Determine the (X, Y) coordinate at the center of the cell enclosing the given text.  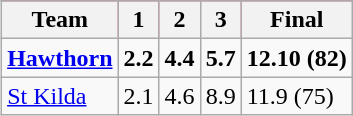
12.10 (82) (296, 58)
St Kilda (60, 96)
4.6 (180, 96)
2 (180, 20)
Team (60, 20)
8.9 (220, 96)
2.2 (138, 58)
3 (220, 20)
5.7 (220, 58)
4.4 (180, 58)
11.9 (75) (296, 96)
Final (296, 20)
1 (138, 20)
Hawthorn (60, 58)
2.1 (138, 96)
